Detect which cell encompasses the target text, then output its (x, y) center coordinate. 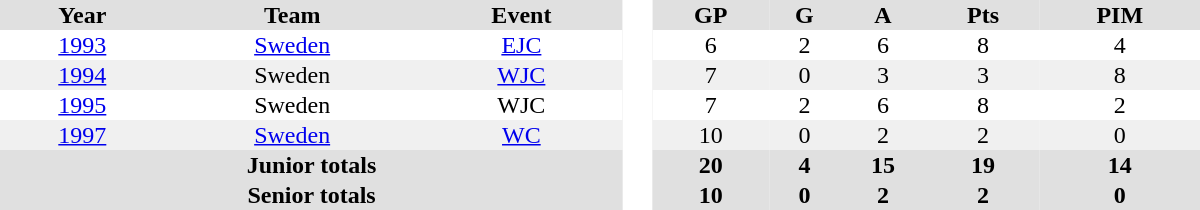
19 (984, 165)
GP (710, 15)
PIM (1120, 15)
Senior totals (312, 195)
20 (710, 165)
EJC (522, 45)
15 (882, 165)
1997 (82, 135)
Event (522, 15)
1995 (82, 105)
G (804, 15)
1993 (82, 45)
Junior totals (312, 165)
A (882, 15)
Team (292, 15)
14 (1120, 165)
Year (82, 15)
WC (522, 135)
Pts (984, 15)
1994 (82, 75)
